Return (x, y) of the center of cell containing provided text 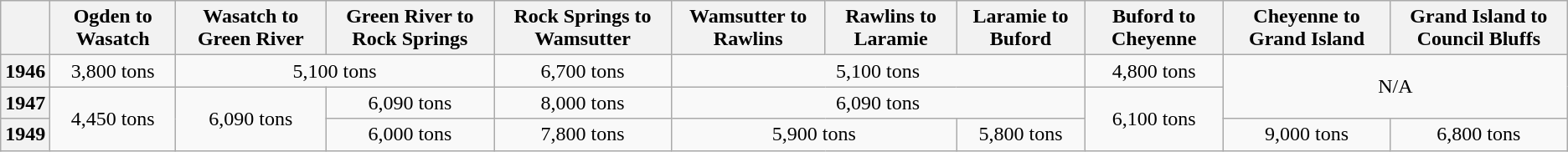
Green River to Rock Springs (410, 28)
3,800 tons (113, 71)
Cheyenne to Grand Island (1307, 28)
7,800 tons (583, 134)
5,800 tons (1020, 134)
9,000 tons (1307, 134)
4,450 tons (113, 119)
1947 (25, 103)
1949 (25, 134)
6,000 tons (410, 134)
Rawlins to Laramie (891, 28)
Ogden to Wasatch (113, 28)
Buford to Cheyenne (1154, 28)
N/A (1395, 87)
Laramie to Buford (1020, 28)
Wasatch to Green River (250, 28)
1946 (25, 71)
6,100 tons (1154, 119)
Grand Island to Council Bluffs (1478, 28)
5,900 tons (814, 134)
6,700 tons (583, 71)
8,000 tons (583, 103)
Rock Springs to Wamsutter (583, 28)
6,800 tons (1478, 134)
Wamsutter to Rawlins (748, 28)
4,800 tons (1154, 71)
